Detect which cell encompasses the target text, then output its [x, y] center coordinate. 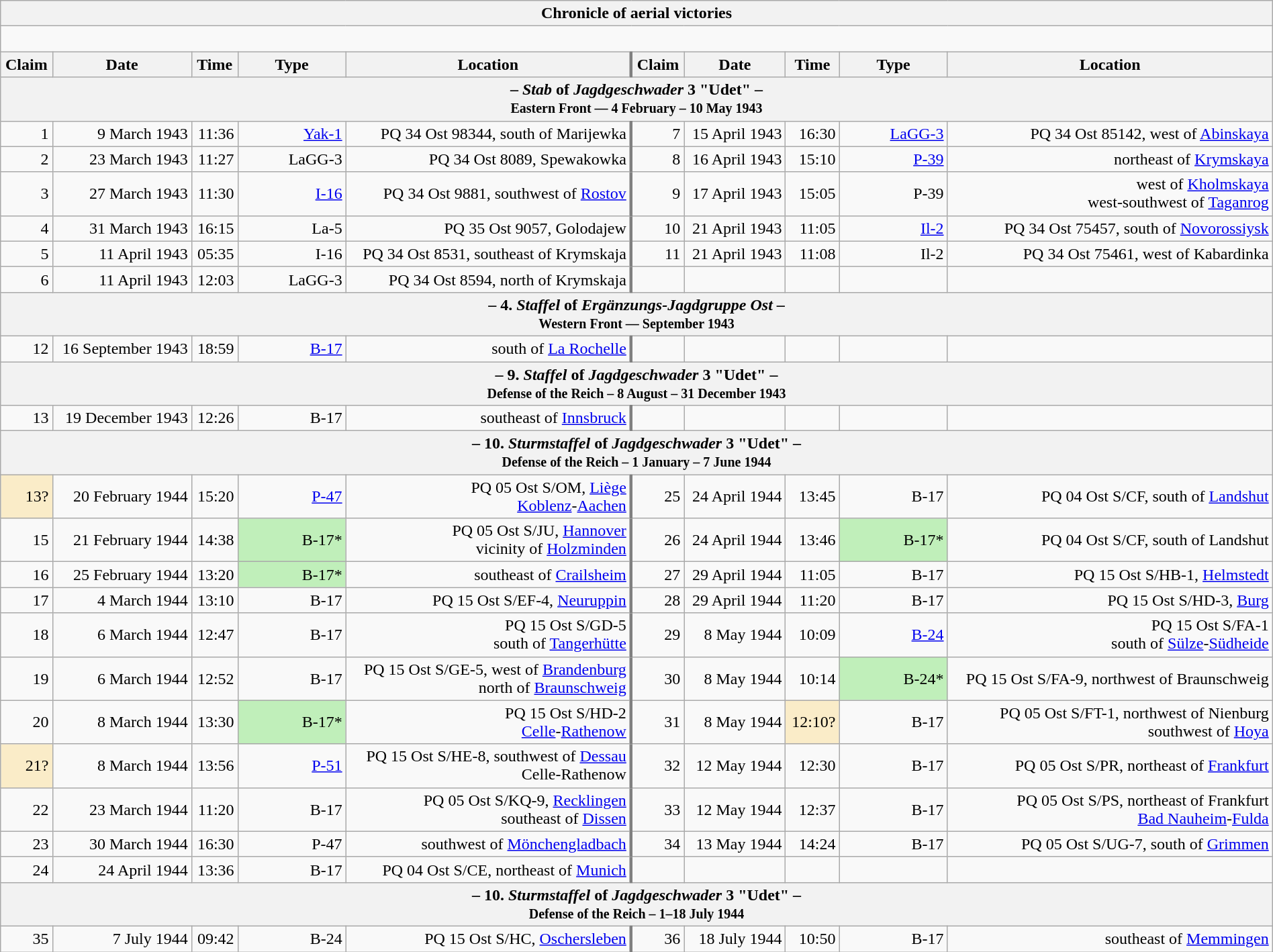
29 [658, 635]
25 February 1944 [122, 575]
La-5 [291, 228]
31 [658, 722]
P-51 [291, 765]
13? [27, 497]
16 April 1943 [735, 159]
34 [658, 844]
southwest of Mönchengladbach [489, 844]
30 [658, 678]
Yak-1 [291, 134]
15:20 [215, 497]
11:27 [215, 159]
11 [658, 254]
northeast of Krymskaya [1110, 159]
3 [27, 193]
36 [658, 939]
17 [27, 600]
12:26 [215, 418]
PQ 34 Ost 98344, south of Marijewka [489, 134]
– 9. Staffel of Jagdgeschwader 3 "Udet" –Defense of the Reich – 8 August – 31 December 1943 [636, 383]
PQ 05 Ost S/KQ-9, Recklingensoutheast of Dissen [489, 810]
14:38 [215, 540]
7 July 1944 [122, 939]
17 April 1943 [735, 193]
20 [27, 722]
PQ 05 Ost S/PR, northeast of Frankfurt [1110, 765]
PQ 34 Ost 75461, west of Kabardinka [1110, 254]
1 [27, 134]
PQ 15 Ost S/HD-2Celle-Rathenow [489, 722]
27 [658, 575]
13:46 [812, 540]
PQ 34 Ost 85142, west of Abinskaya [1110, 134]
12:03 [215, 279]
PQ 34 Ost 8531, southeast of Krymskaja [489, 254]
PQ 15 Ost S/HC, Oschersleben [489, 939]
16 September 1943 [122, 348]
– 10. Sturmstaffel of Jagdgeschwader 3 "Udet" –Defense of the Reich – 1–18 July 1944 [636, 904]
27 March 1943 [122, 193]
23 March 1944 [122, 810]
31 March 1943 [122, 228]
6 [27, 279]
2 [27, 159]
15 [27, 540]
19 [27, 678]
– Stab of Jagdgeschwader 3 "Udet" –Eastern Front — 4 February – 10 May 1943 [636, 99]
13:10 [215, 600]
9 March 1943 [122, 134]
16 [27, 575]
west of Kholmskaya west-southwest of Taganrog [1110, 193]
PQ 05 Ost S/FT-1, northwest of Nienburgsouthwest of Hoya [1110, 722]
12:47 [215, 635]
12:30 [812, 765]
PQ 15 Ost S/HB-1, Helmstedt [1110, 575]
25 [658, 497]
12 [27, 348]
19 December 1943 [122, 418]
21 February 1944 [122, 540]
11:30 [215, 193]
PQ 05 Ost S/UG-7, south of Grimmen [1110, 844]
PQ 34 Ost 8089, Spewakowka [489, 159]
southeast of Crailsheim [489, 575]
26 [658, 540]
18 July 1944 [735, 939]
PQ 04 Ost S/CE, northeast of Munich [489, 869]
13 May 1944 [735, 844]
21? [27, 765]
32 [658, 765]
11:36 [215, 134]
7 [658, 134]
4 [27, 228]
– 10. Sturmstaffel of Jagdgeschwader 3 "Udet" –Defense of the Reich – 1 January – 7 June 1944 [636, 453]
PQ 05 Ost S/JU, Hannovervicinity of Holzminden [489, 540]
PQ 15 Ost S/GD-5south of Tangerhütte [489, 635]
PQ 15 Ost S/EF-4, Neuruppin [489, 600]
13:56 [215, 765]
PQ 05 Ost S/OM, LiègeKoblenz-Aachen [489, 497]
30 March 1944 [122, 844]
PQ 34 Ost 75457, south of Novorossiysk [1110, 228]
35 [27, 939]
15:05 [812, 193]
16:15 [215, 228]
PQ 15 Ost S/HD-3, Burg [1110, 600]
10 [658, 228]
4 March 1944 [122, 600]
11:08 [812, 254]
PQ 15 Ost S/GE-5, west of Brandenburgnorth of Braunschweig [489, 678]
13:45 [812, 497]
5 [27, 254]
PQ 34 Ost 8594, north of Krymskaja [489, 279]
10:50 [812, 939]
PQ 15 Ost S/FA-9, northwest of Braunschweig [1110, 678]
– 4. Staffel of Ergänzungs-Jagdgruppe Ost –Western Front — September 1943 [636, 314]
22 [27, 810]
23 March 1943 [122, 159]
20 February 1944 [122, 497]
PQ 15 Ost S/FA-1south of Sülze-Südheide [1110, 635]
PQ 35 Ost 9057, Golodajew [489, 228]
southeast of Memmingen [1110, 939]
33 [658, 810]
13:20 [215, 575]
15 April 1943 [735, 134]
10:09 [812, 635]
12:52 [215, 678]
B-24* [893, 678]
10:14 [812, 678]
13:30 [215, 722]
south of La Rochelle [489, 348]
13 [27, 418]
8 [658, 159]
05:35 [215, 254]
PQ 34 Ost 9881, southwest of Rostov [489, 193]
09:42 [215, 939]
12:10? [812, 722]
Chronicle of aerial victories [636, 13]
PQ 05 Ost S/PS, northeast of FrankfurtBad Nauheim-Fulda [1110, 810]
14:24 [812, 844]
24 [27, 869]
15:10 [812, 159]
18 [27, 635]
23 [27, 844]
18:59 [215, 348]
13:36 [215, 869]
southeast of Innsbruck [489, 418]
12:37 [812, 810]
9 [658, 193]
PQ 15 Ost S/HE-8, southwest of DessauCelle-Rathenow [489, 765]
28 [658, 600]
